Return (X, Y) of the center of cell containing provided text 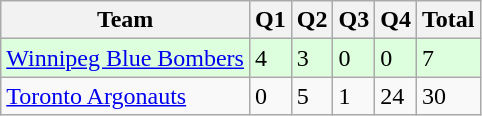
30 (448, 96)
Team (126, 20)
Q1 (270, 20)
5 (312, 96)
Q4 (396, 20)
4 (270, 58)
Q3 (354, 20)
Toronto Argonauts (126, 96)
Winnipeg Blue Bombers (126, 58)
24 (396, 96)
7 (448, 58)
Total (448, 20)
Q2 (312, 20)
1 (354, 96)
3 (312, 58)
